Detect which cell encompasses the target text, then output its (X, Y) center coordinate. 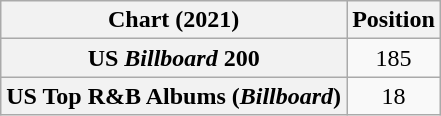
18 (394, 96)
US Top R&B Albums (Billboard) (174, 96)
US Billboard 200 (174, 58)
Position (394, 20)
Chart (2021) (174, 20)
185 (394, 58)
